Detect which cell encompasses the target text, then output its [X, Y] center coordinate. 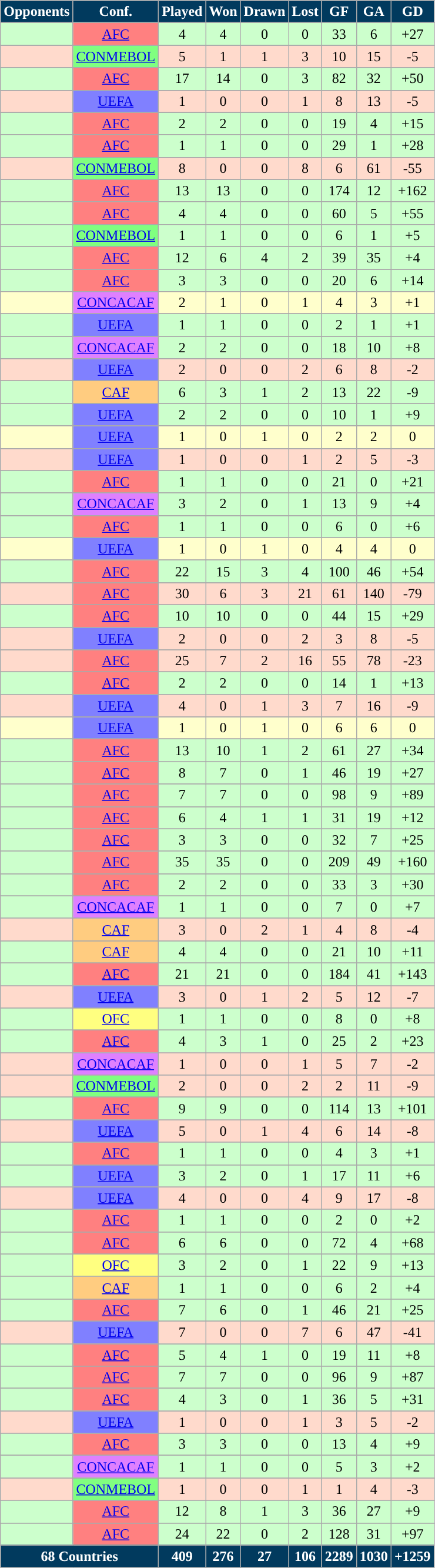
+34 [413, 750]
78 [374, 661]
Played [182, 12]
+55 [413, 213]
+101 [413, 1109]
Won [223, 12]
47 [374, 1332]
+15 [413, 124]
+89 [413, 795]
44 [339, 616]
+1259 [413, 1556]
114 [339, 1109]
100 [339, 571]
-41 [413, 1332]
-7 [413, 997]
2289 [339, 1556]
+28 [413, 146]
106 [305, 1556]
55 [339, 661]
+12 [413, 818]
+30 [413, 885]
128 [339, 1534]
98 [339, 795]
24 [182, 1534]
+29 [413, 616]
68 Countries [80, 1556]
+54 [413, 571]
+162 [413, 191]
-55 [413, 168]
41 [374, 974]
-4 [413, 929]
72 [339, 1243]
60 [339, 213]
18 [339, 348]
1030 [374, 1556]
-79 [413, 593]
GA [374, 12]
276 [223, 1556]
174 [339, 191]
+87 [413, 1377]
Lost [305, 12]
Drawn [265, 12]
GF [339, 12]
+31 [413, 1400]
+7 [413, 907]
+160 [413, 862]
209 [339, 862]
GD [413, 12]
+11 [413, 952]
+14 [413, 281]
82 [339, 79]
29 [339, 146]
+143 [413, 974]
Conf. [116, 12]
+50 [413, 79]
-23 [413, 661]
+68 [413, 1243]
Opponents [36, 12]
39 [339, 258]
+5 [413, 235]
49 [374, 862]
20 [339, 281]
30 [182, 593]
184 [339, 974]
+97 [413, 1534]
140 [374, 593]
+21 [413, 482]
409 [182, 1556]
96 [339, 1377]
+23 [413, 1042]
